Capture the cell that displays the provided text and extract its (X, Y) central coordinate. 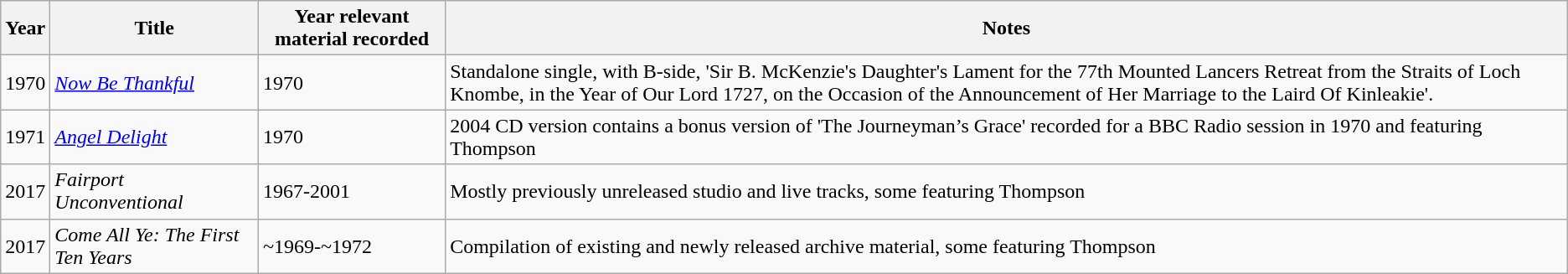
Compilation of existing and newly released archive material, some featuring Thompson (1007, 246)
Title (154, 28)
Mostly previously unreleased studio and live tracks, some featuring Thompson (1007, 191)
2004 CD version contains a bonus version of 'The Journeyman’s Grace' recorded for a BBC Radio session in 1970 and featuring Thompson (1007, 137)
Come All Ye: The First Ten Years (154, 246)
1967-2001 (352, 191)
~1969-~1972 (352, 246)
Year relevant material recorded (352, 28)
Fairport Unconventional (154, 191)
1971 (25, 137)
Notes (1007, 28)
Now Be Thankful (154, 82)
Year (25, 28)
Angel Delight (154, 137)
